Capture the cell that displays the provided text and extract its [X, Y] central coordinate. 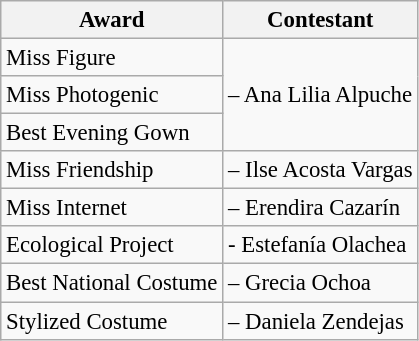
Contestant [320, 20]
Miss Internet [112, 208]
- Estefanía Olachea [320, 245]
Stylized Costume [112, 321]
– Erendira Cazarín [320, 208]
Miss Figure [112, 58]
Ecological Project [112, 245]
Award [112, 20]
– Ilse Acosta Vargas [320, 170]
Best Evening Gown [112, 133]
– Ana Lilia Alpuche [320, 96]
– Grecia Ochoa [320, 283]
Best National Costume [112, 283]
Miss Photogenic [112, 95]
Miss Friendship [112, 170]
– Daniela Zendejas [320, 321]
